Pinpoint the cell where the given text exists, returning its (X, Y) midpoint coordinate. 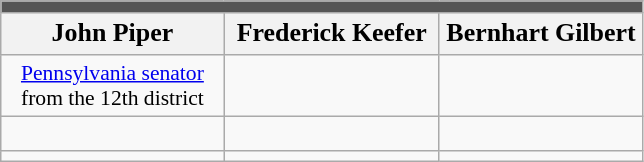
John Piper (112, 34)
Frederick Keefer (332, 34)
Bernhart Gilbert (540, 34)
Pennsylvania senator from the 12th district (112, 86)
